Output the (X, Y) coordinate of the center of the cell containing the given text.  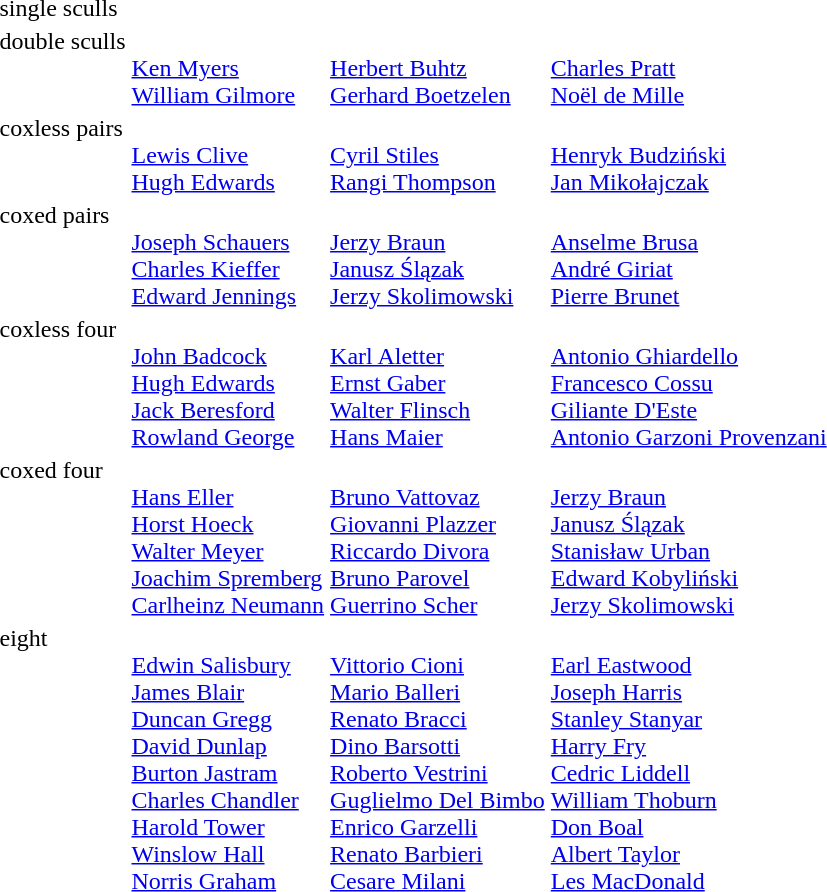
Cyril StilesRangi Thompson (438, 155)
Karl AletterErnst GaberWalter FlinschHans Maier (438, 383)
Ken MyersWilliam Gilmore (228, 68)
Hans EllerHorst HoeckWalter MeyerJoachim SprembergCarlheinz Neumann (228, 538)
Herbert BuhtzGerhard Boetzelen (438, 68)
Joseph SchauersCharles KiefferEdward Jennings (228, 256)
Lewis CliveHugh Edwards (228, 155)
Bruno VattovazGiovanni PlazzerRiccardo DivoraBruno ParovelGuerrino Scher (438, 538)
John BadcockHugh EdwardsJack BeresfordRowland George (228, 383)
Jerzy BraunJanusz ŚlązakJerzy Skolimowski (438, 256)
